Search for the cell housing the specified text and yield its (x, y) center coordinate. 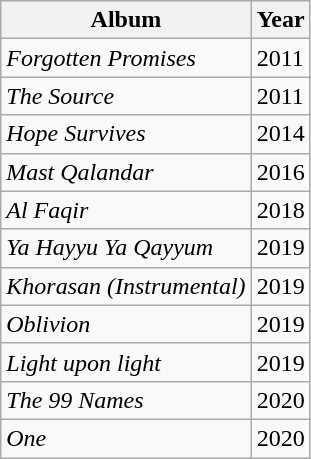
Ya Hayyu Ya Qayyum (126, 248)
2016 (280, 172)
Khorasan (Instrumental) (126, 286)
The Source (126, 96)
Mast Qalandar (126, 172)
Al Faqir (126, 210)
The 99 Names (126, 400)
Light upon light (126, 362)
Album (126, 20)
2014 (280, 134)
2018 (280, 210)
Oblivion (126, 324)
One (126, 438)
Hope Survives (126, 134)
Year (280, 20)
Forgotten Promises (126, 58)
